Capture the cell that displays the provided text and extract its [x, y] central coordinate. 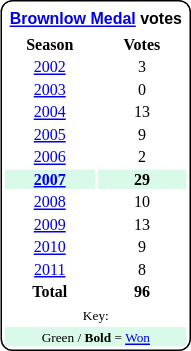
2010 [50, 247]
3 [142, 67]
8 [142, 270]
10 [142, 202]
2002 [50, 67]
2007 [50, 180]
2 [142, 157]
Total [50, 292]
Season [50, 44]
2003 [50, 90]
2011 [50, 270]
2009 [50, 224]
2004 [50, 112]
2005 [50, 134]
Votes [142, 44]
Green / Bold = Won [96, 337]
Key: [96, 314]
2008 [50, 202]
Brownlow Medal votes [96, 18]
2006 [50, 157]
0 [142, 90]
29 [142, 180]
96 [142, 292]
